Locate the cell with the specified text and output its [x, y] center coordinate. 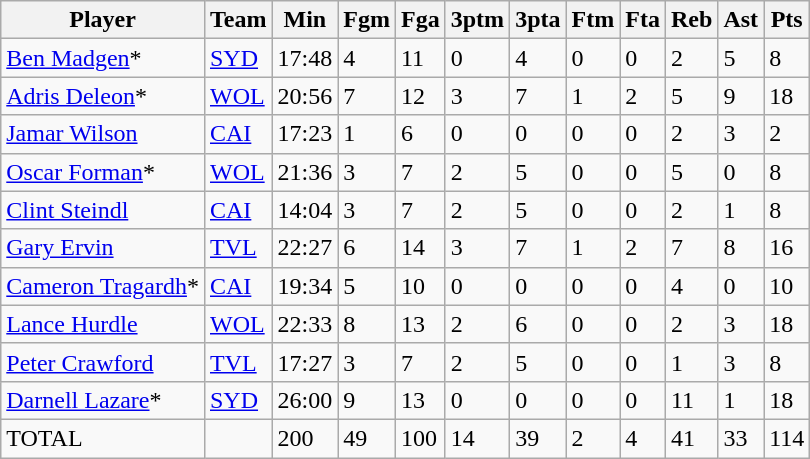
Gary Ervin [103, 248]
200 [305, 438]
Ben Madgen* [103, 58]
14:04 [305, 210]
Ast [741, 20]
Adris Deleon* [103, 96]
Peter Crawford [103, 362]
Cameron Tragardh* [103, 286]
Fgm [367, 20]
Oscar Forman* [103, 172]
3ptm [477, 20]
Lance Hurdle [103, 324]
16 [787, 248]
114 [787, 438]
100 [420, 438]
Fga [420, 20]
Player [103, 20]
Jamar Wilson [103, 134]
Darnell Lazare* [103, 400]
19:34 [305, 286]
Pts [787, 20]
26:00 [305, 400]
TOTAL [103, 438]
22:27 [305, 248]
3pta [538, 20]
20:56 [305, 96]
49 [367, 438]
Min [305, 20]
17:27 [305, 362]
12 [420, 96]
39 [538, 438]
Team [238, 20]
Reb [691, 20]
33 [741, 438]
21:36 [305, 172]
Ftm [593, 20]
Fta [643, 20]
41 [691, 438]
17:23 [305, 134]
22:33 [305, 324]
17:48 [305, 58]
Clint Steindl [103, 210]
